Capture the cell that displays the provided text and extract its (x, y) central coordinate. 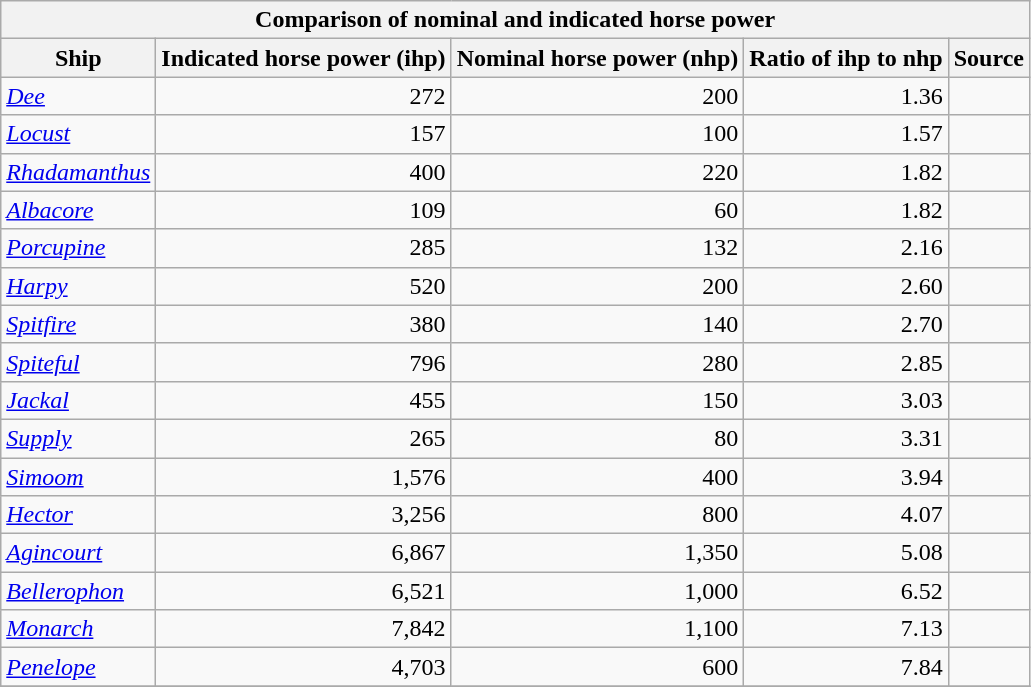
Hector (78, 515)
3.31 (846, 438)
1.57 (846, 134)
Ratio of ihp to nhp (846, 58)
Monarch (78, 629)
3,256 (304, 515)
Comparison of nominal and indicated horse power (516, 20)
6,867 (304, 553)
2.85 (846, 362)
380 (304, 324)
4,703 (304, 667)
7.13 (846, 629)
7.84 (846, 667)
157 (304, 134)
Harpy (78, 286)
1,576 (304, 477)
285 (304, 248)
520 (304, 286)
4.07 (846, 515)
220 (598, 172)
132 (598, 248)
600 (598, 667)
Simoom (78, 477)
6.52 (846, 591)
Source (988, 58)
1.36 (846, 96)
2.16 (846, 248)
7,842 (304, 629)
Indicated horse power (ihp) (304, 58)
3.03 (846, 400)
265 (304, 438)
Albacore (78, 210)
2.70 (846, 324)
1,000 (598, 591)
Jackal (78, 400)
Spitfire (78, 324)
140 (598, 324)
Nominal horse power (nhp) (598, 58)
Bellerophon (78, 591)
Locust (78, 134)
1,100 (598, 629)
150 (598, 400)
800 (598, 515)
Penelope (78, 667)
280 (598, 362)
Agincourt (78, 553)
109 (304, 210)
Supply (78, 438)
Spiteful (78, 362)
Ship (78, 58)
Dee (78, 96)
455 (304, 400)
60 (598, 210)
Rhadamanthus (78, 172)
796 (304, 362)
3.94 (846, 477)
6,521 (304, 591)
80 (598, 438)
1,350 (598, 553)
272 (304, 96)
2.60 (846, 286)
Porcupine (78, 248)
100 (598, 134)
5.08 (846, 553)
